Scan for the cell matching the given text and deliver its [X, Y] coordinate at center. 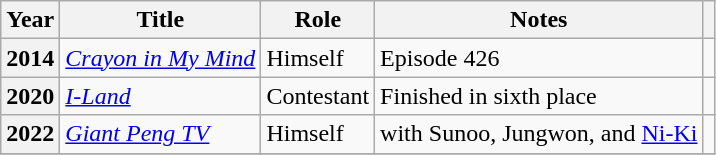
2022 [30, 134]
Role [318, 20]
Notes [539, 20]
Giant Peng TV [160, 134]
2014 [30, 58]
Finished in sixth place [539, 96]
2020 [30, 96]
Year [30, 20]
Contestant [318, 96]
with Sunoo, Jungwon, and Ni-Ki [539, 134]
Crayon in My Mind [160, 58]
Title [160, 20]
Episode 426 [539, 58]
I-Land [160, 96]
